Return [X, Y] of the center of cell containing provided text 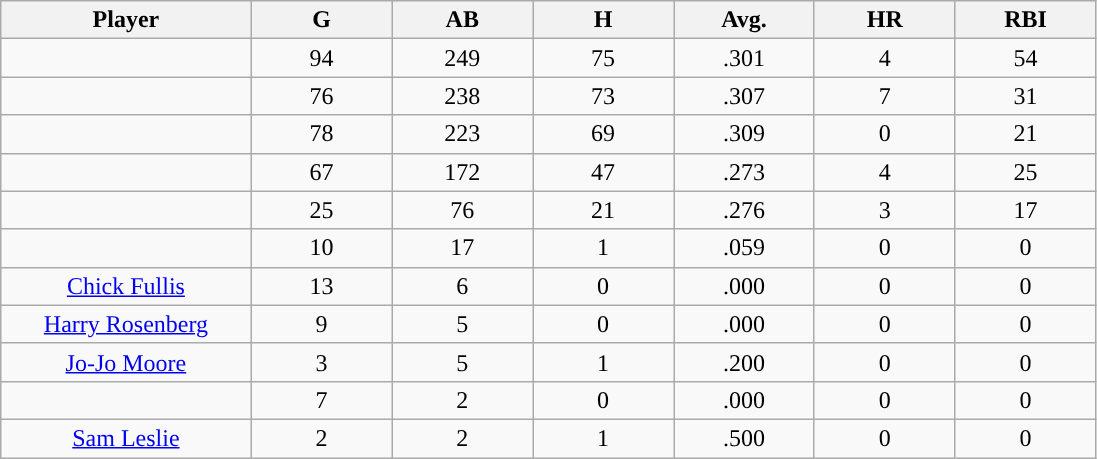
Jo-Jo Moore [126, 362]
Avg. [744, 20]
.273 [744, 172]
RBI [1026, 20]
9 [322, 324]
78 [322, 134]
73 [604, 96]
AB [462, 20]
69 [604, 134]
H [604, 20]
.307 [744, 96]
13 [322, 286]
238 [462, 96]
.301 [744, 58]
94 [322, 58]
47 [604, 172]
Harry Rosenberg [126, 324]
.200 [744, 362]
Chick Fullis [126, 286]
.500 [744, 438]
249 [462, 58]
67 [322, 172]
HR [884, 20]
Player [126, 20]
G [322, 20]
10 [322, 248]
Sam Leslie [126, 438]
.276 [744, 210]
.059 [744, 248]
54 [1026, 58]
75 [604, 58]
223 [462, 134]
172 [462, 172]
31 [1026, 96]
6 [462, 286]
.309 [744, 134]
